For the text-containing cell, return its midpoint in [x, y] coordinate format. 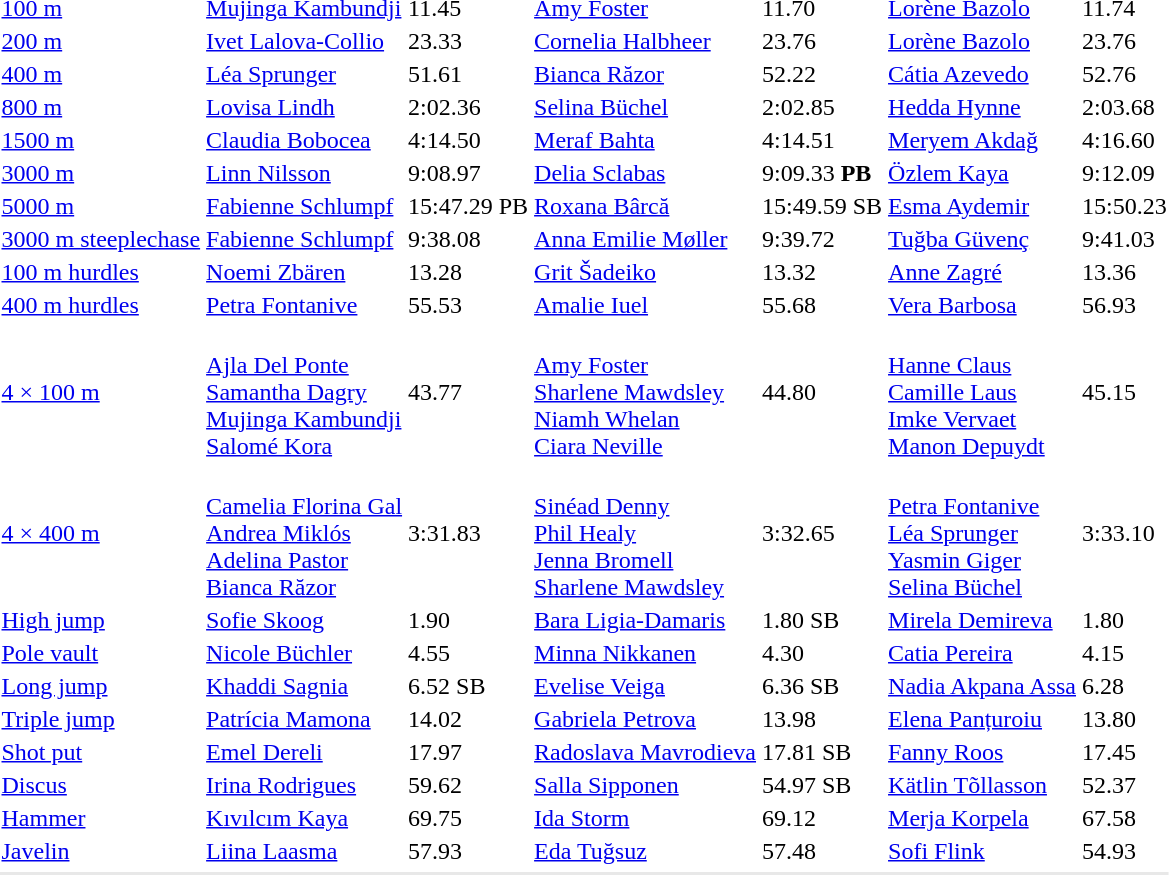
Delia Sclabas [646, 173]
Claudia Bobocea [304, 140]
9:08.97 [468, 173]
Lovisa Lindh [304, 107]
4.15 [1125, 653]
Anne Zagré [982, 272]
52.37 [1125, 785]
67.58 [1125, 818]
Anna Emilie Møller [646, 239]
Ida Storm [646, 818]
9:41.03 [1125, 239]
Ivet Lalova-Collio [304, 41]
2:02.36 [468, 107]
100 m hurdles [101, 272]
Eda Tuğsuz [646, 851]
1.80 SB [822, 620]
Salla Sipponen [646, 785]
Sinéad DennyPhil HealyJenna BromellSharlene Mawdsley [646, 533]
14.02 [468, 719]
9:38.08 [468, 239]
3:31.83 [468, 533]
69.12 [822, 818]
Irina Rodrigues [304, 785]
1500 m [101, 140]
Hanne ClausCamille LausImke VervaetManon Depuydt [982, 392]
400 m [101, 74]
Petra FontaniveLéa SprungerYasmin GigerSelina Büchel [982, 533]
3:33.10 [1125, 533]
Patrícia Mamona [304, 719]
17.81 SB [822, 752]
Emel Dereli [304, 752]
52.22 [822, 74]
54.97 SB [822, 785]
6.52 SB [468, 686]
13.98 [822, 719]
Nicole Büchler [304, 653]
69.75 [468, 818]
Amy FosterSharlene MawdsleyNiamh WhelanCiara Neville [646, 392]
Discus [101, 785]
Selina Büchel [646, 107]
Roxana Bârcă [646, 206]
56.93 [1125, 305]
800 m [101, 107]
Radoslava Mavrodieva [646, 752]
Camelia Florina GalAndrea MiklósAdelina PastorBianca Răzor [304, 533]
Shot put [101, 752]
Özlem Kaya [982, 173]
400 m hurdles [101, 305]
Léa Sprunger [304, 74]
4:16.60 [1125, 140]
Meraf Bahta [646, 140]
Esma Aydemir [982, 206]
1.80 [1125, 620]
Linn Nilsson [304, 173]
2:02.85 [822, 107]
23.33 [468, 41]
4 × 400 m [101, 533]
4:14.51 [822, 140]
Nadia Akpana Assa [982, 686]
Hedda Hynne [982, 107]
44.80 [822, 392]
52.76 [1125, 74]
17.45 [1125, 752]
57.48 [822, 851]
Triple jump [101, 719]
13.28 [468, 272]
Catia Pereira [982, 653]
15:47.29 PB [468, 206]
4 × 100 m [101, 392]
Sofie Skoog [304, 620]
55.53 [468, 305]
Bara Ligia-Damaris [646, 620]
15:50.23 [1125, 206]
Grit Šadeiko [646, 272]
Tuğba Güvenç [982, 239]
Merja Korpela [982, 818]
Evelise Veiga [646, 686]
Hammer [101, 818]
Amalie Iuel [646, 305]
Petra Fontanive [304, 305]
4.30 [822, 653]
Long jump [101, 686]
4:14.50 [468, 140]
Elena Panțuroiu [982, 719]
1.90 [468, 620]
Javelin [101, 851]
Lorène Bazolo [982, 41]
4.55 [468, 653]
Vera Barbosa [982, 305]
Noemi Zbären [304, 272]
Cornelia Halbheer [646, 41]
13.36 [1125, 272]
54.93 [1125, 851]
200 m [101, 41]
Cátia Azevedo [982, 74]
5000 m [101, 206]
Bianca Răzor [646, 74]
Mirela Demireva [982, 620]
3000 m [101, 173]
6.36 SB [822, 686]
Meryem Akdağ [982, 140]
Liina Laasma [304, 851]
Gabriela Petrova [646, 719]
High jump [101, 620]
Sofi Flink [982, 851]
13.32 [822, 272]
3:32.65 [822, 533]
6.28 [1125, 686]
Fanny Roos [982, 752]
15:49.59 SB [822, 206]
Pole vault [101, 653]
Kıvılcım Kaya [304, 818]
17.97 [468, 752]
9:12.09 [1125, 173]
Khaddi Sagnia [304, 686]
45.15 [1125, 392]
13.80 [1125, 719]
2:03.68 [1125, 107]
9:09.33 PB [822, 173]
59.62 [468, 785]
57.93 [468, 851]
51.61 [468, 74]
3000 m steeplechase [101, 239]
55.68 [822, 305]
Kätlin Tõllasson [982, 785]
Minna Nikkanen [646, 653]
43.77 [468, 392]
Ajla Del PonteSamantha DagryMujinga KambundjiSalomé Kora [304, 392]
9:39.72 [822, 239]
